For the text-containing cell, return its midpoint in (x, y) coordinate format. 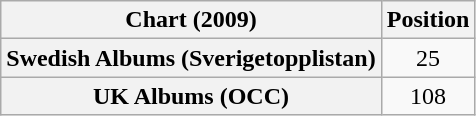
25 (428, 58)
108 (428, 96)
Position (428, 20)
UK Albums (OCC) (191, 96)
Swedish Albums (Sverigetopplistan) (191, 58)
Chart (2009) (191, 20)
